Provide the [x, y] coordinate of the cell's center where the given text is located.  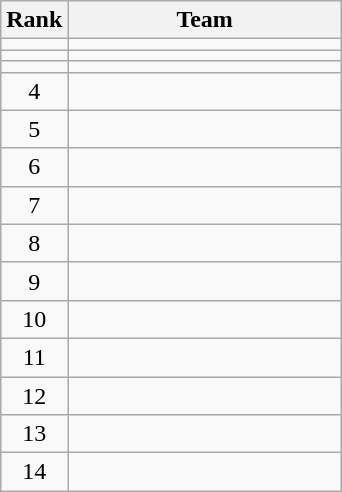
7 [34, 205]
14 [34, 472]
12 [34, 395]
Team [205, 20]
10 [34, 319]
Rank [34, 20]
5 [34, 129]
6 [34, 167]
9 [34, 281]
8 [34, 243]
13 [34, 434]
11 [34, 357]
4 [34, 91]
